For the text-containing cell, return its midpoint in (X, Y) coordinate format. 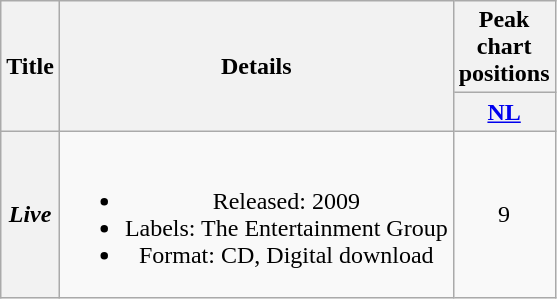
Details (256, 66)
Peak chart positions (504, 47)
9 (504, 214)
Released: 2009Labels: The Entertainment GroupFormat: CD, Digital download (256, 214)
NL (504, 112)
Title (30, 66)
Live (30, 214)
